Identify which cell holds the provided text, then report its [X, Y] central coordinate. 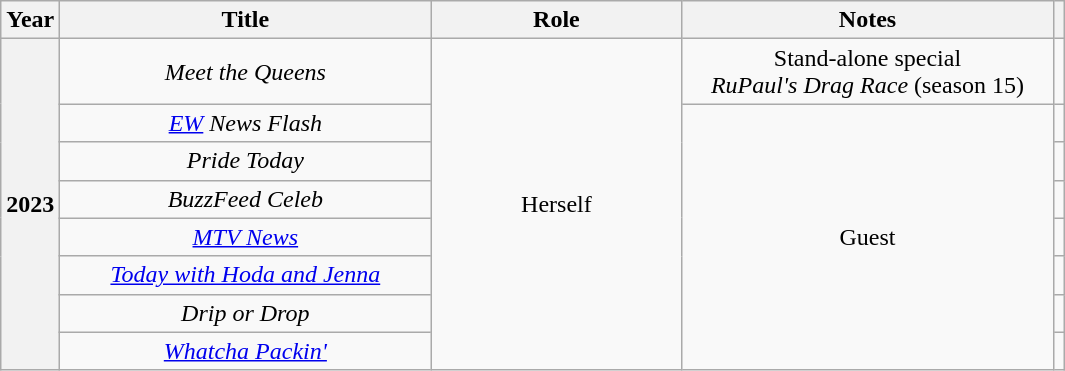
2023 [30, 205]
Role [556, 20]
EW News Flash [246, 123]
Pride Today [246, 161]
MTV News [246, 237]
Title [246, 20]
Whatcha Packin' [246, 351]
Stand-alone special RuPaul's Drag Race (season 15) [868, 72]
Herself [556, 205]
Today with Hoda and Jenna [246, 275]
BuzzFeed Celeb [246, 199]
Guest [868, 237]
Meet the Queens [246, 72]
Drip or Drop [246, 313]
Notes [868, 20]
Year [30, 20]
